Capture the cell that displays the provided text and extract its [x, y] central coordinate. 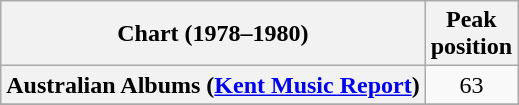
63 [471, 85]
Peak position [471, 34]
Australian Albums (Kent Music Report) [213, 85]
Chart (1978–1980) [213, 34]
